Return [x, y] of the center of cell containing provided text 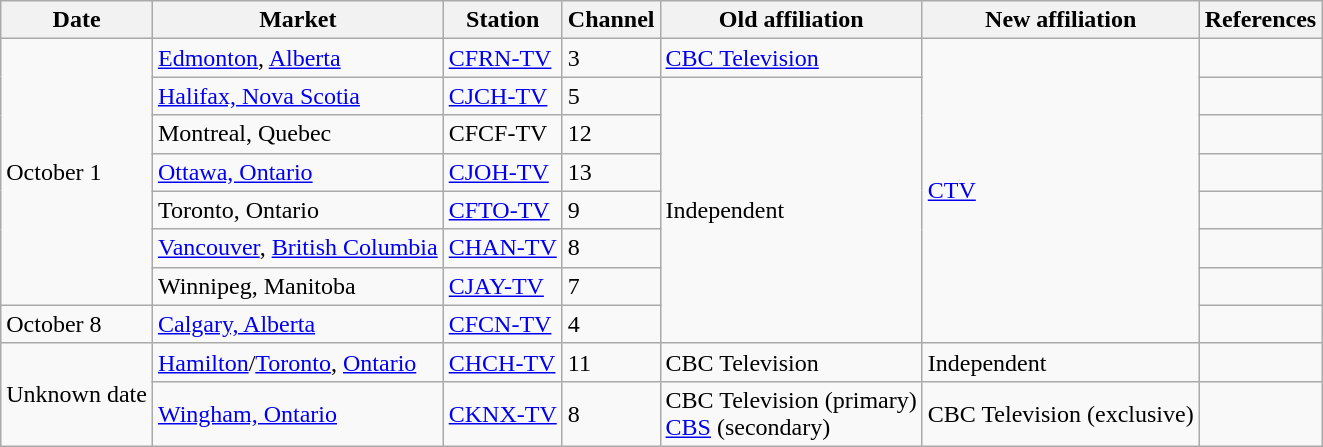
References [1260, 20]
Edmonton, Alberta [298, 58]
3 [611, 58]
Toronto, Ontario [298, 210]
Date [77, 20]
7 [611, 286]
Ottawa, Ontario [298, 172]
CJCH-TV [502, 96]
CKNX-TV [502, 414]
October 1 [77, 172]
9 [611, 210]
CFRN-TV [502, 58]
Market [298, 20]
CFTO-TV [502, 210]
Montreal, Quebec [298, 134]
New affiliation [1060, 20]
CHCH-TV [502, 362]
CFCN-TV [502, 324]
Halifax, Nova Scotia [298, 96]
5 [611, 96]
Station [502, 20]
Old affiliation [791, 20]
CHAN-TV [502, 248]
CBC Television (primary) CBS (secondary) [791, 414]
Unknown date [77, 394]
CBC Television (exclusive) [1060, 414]
CJOH-TV [502, 172]
4 [611, 324]
13 [611, 172]
Calgary, Alberta [298, 324]
Winnipeg, Manitoba [298, 286]
Hamilton/Toronto, Ontario [298, 362]
CJAY-TV [502, 286]
CTV [1060, 191]
October 8 [77, 324]
Vancouver, British Columbia [298, 248]
Wingham, Ontario [298, 414]
Channel [611, 20]
12 [611, 134]
CFCF-TV [502, 134]
11 [611, 362]
